Locate the cell with the specified text and output its (x, y) center coordinate. 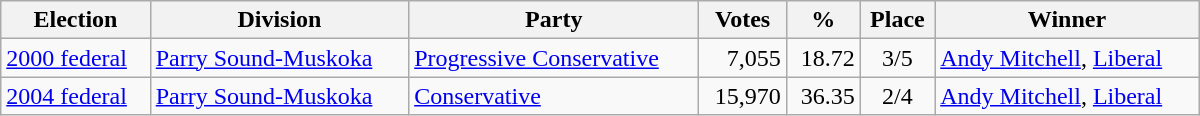
3/5 (898, 58)
% (823, 20)
2000 federal (76, 58)
2004 federal (76, 96)
Place (898, 20)
Division (279, 20)
Conservative (554, 96)
Progressive Conservative (554, 58)
Votes (742, 20)
Party (554, 20)
36.35 (823, 96)
15,970 (742, 96)
Winner (1068, 20)
Election (76, 20)
2/4 (898, 96)
18.72 (823, 58)
7,055 (742, 58)
